For the text-containing cell, return its midpoint in [x, y] coordinate format. 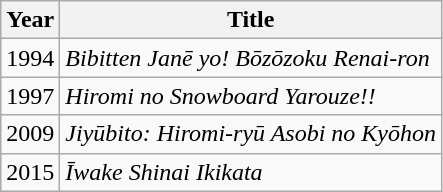
2015 [30, 172]
2009 [30, 134]
1997 [30, 96]
Īwake Shinai Ikikata [251, 172]
Year [30, 20]
1994 [30, 58]
Hiromi no Snowboard Yarouze!! [251, 96]
Title [251, 20]
Jiyūbito: Hiromi-ryū Asobi no Kyōhon [251, 134]
Bibitten Janē yo! Bōzōzoku Renai-ron [251, 58]
